Pinpoint the cell where the given text exists, returning its (X, Y) midpoint coordinate. 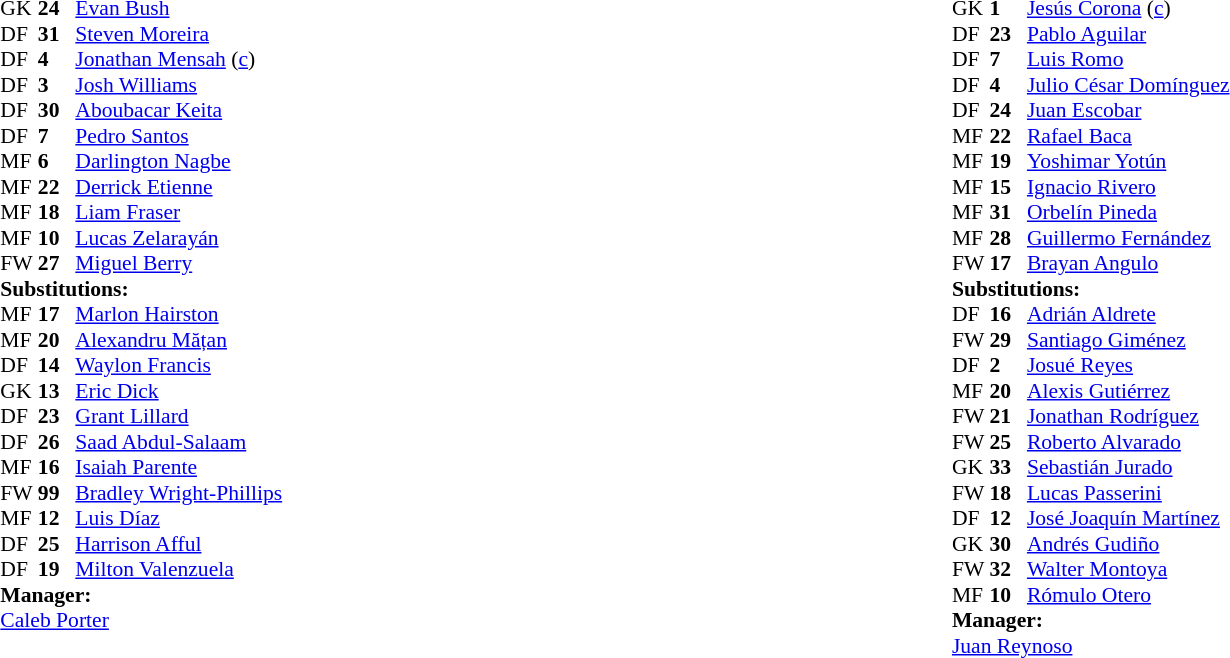
Derrick Etienne (178, 187)
Bradley Wright-Phillips (178, 493)
Steven Moreira (178, 34)
13 (57, 391)
Marlon Hairston (178, 315)
Josué Reyes (1128, 365)
26 (57, 442)
Andrés Gudiño (1128, 544)
Brayan Angulo (1128, 263)
6 (57, 161)
Walter Montoya (1128, 569)
Darlington Nagbe (178, 161)
Aboubacar Keita (178, 111)
Alexandru Mățan (178, 340)
Sebastián Jurado (1128, 467)
Eric Dick (178, 391)
Juan Escobar (1128, 111)
Julio César Domínguez (1128, 85)
Ignacio Rivero (1128, 187)
Pablo Aguilar (1128, 34)
Lucas Zelarayán (178, 238)
2 (1008, 365)
Josh Williams (178, 85)
21 (1008, 417)
27 (57, 263)
24 (1008, 111)
14 (57, 365)
Miguel Berry (178, 263)
3 (57, 85)
Roberto Alvarado (1128, 442)
Saad Abdul-Salaam (178, 442)
Pedro Santos (178, 136)
32 (1008, 569)
Waylon Francis (178, 365)
Milton Valenzuela (178, 569)
Alexis Gutiérrez (1128, 391)
Harrison Afful (178, 544)
José Joaquín Martínez (1128, 519)
28 (1008, 238)
Rómulo Otero (1128, 595)
29 (1008, 340)
Caleb Porter (141, 621)
15 (1008, 187)
Guillermo Fernández (1128, 238)
Isaiah Parente (178, 467)
Adrián Aldrete (1128, 315)
99 (57, 493)
Liam Fraser (178, 213)
Luis Díaz (178, 519)
Orbelín Pineda (1128, 213)
33 (1008, 467)
Rafael Baca (1128, 136)
Jonathan Mensah (c) (178, 59)
Lucas Passerini (1128, 493)
Grant Lillard (178, 417)
Yoshimar Yotún (1128, 161)
Luis Romo (1128, 59)
Santiago Giménez (1128, 340)
Jonathan Rodríguez (1128, 417)
